Extract the (X, Y) coordinate from the center of the cell holding the provided text.  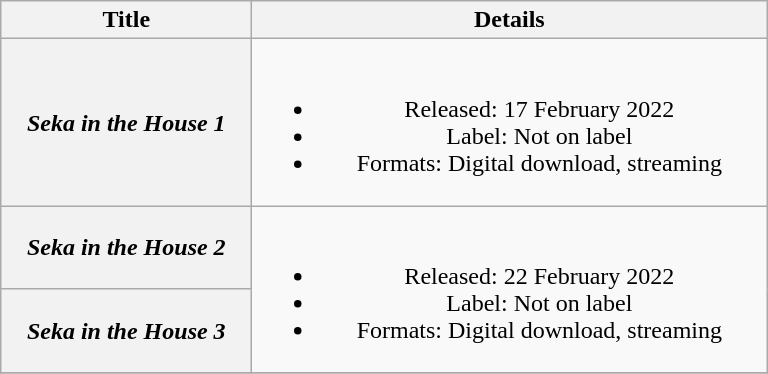
Released: 22 February 2022Label: Not on labelFormats: Digital download, streaming (510, 290)
Seka in the House 1 (126, 122)
Details (510, 20)
Seka in the House 3 (126, 331)
Title (126, 20)
Released: 17 February 2022Label: Not on labelFormats: Digital download, streaming (510, 122)
Seka in the House 2 (126, 248)
